Output the (x, y) coordinate of the center of the cell containing the given text.  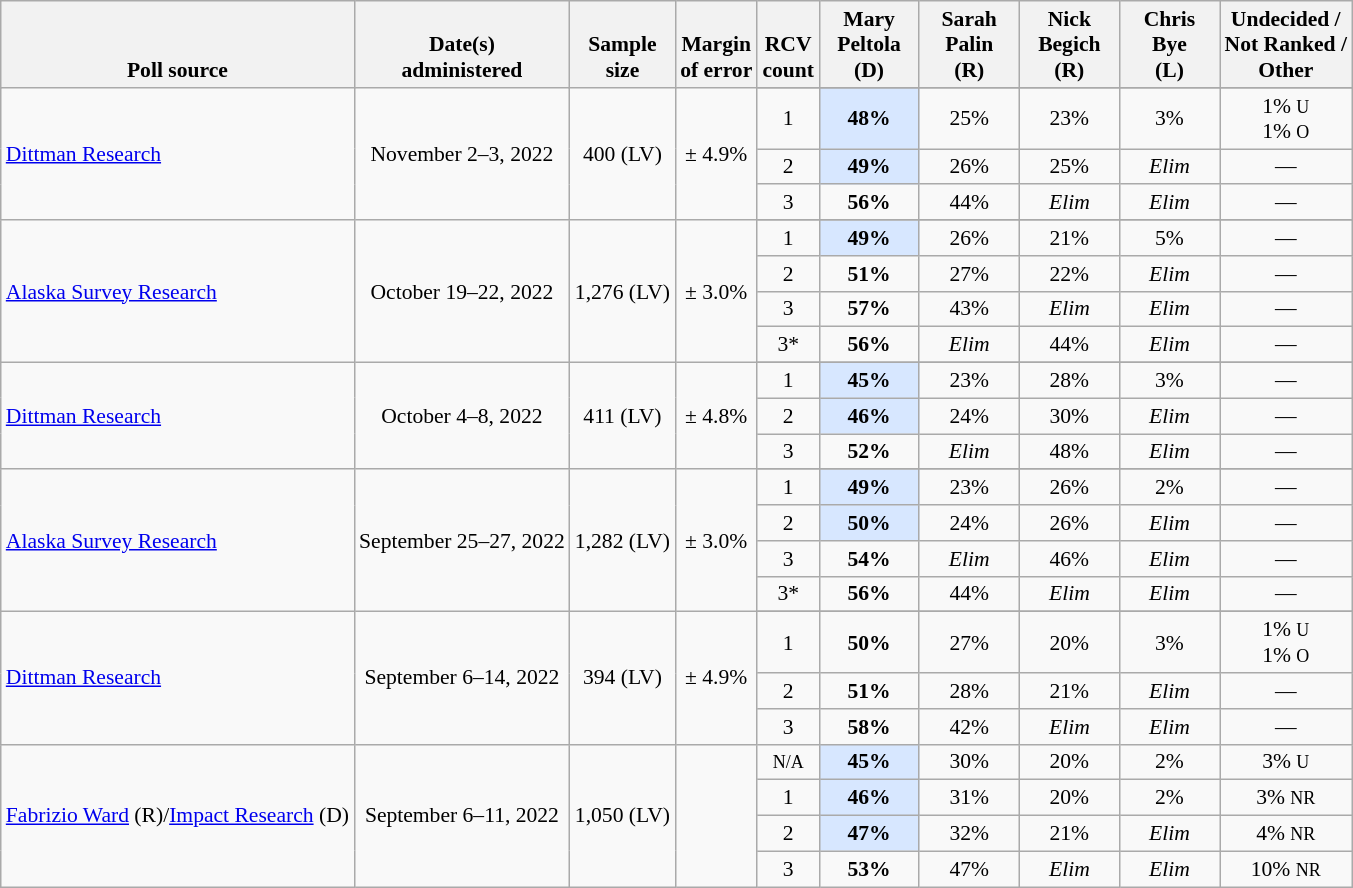
Marginof error (716, 44)
53% (869, 869)
3% NR (1286, 798)
394 (LV) (622, 678)
4% NR (1286, 834)
N/A (788, 762)
22% (1069, 274)
43% (969, 309)
32% (969, 834)
57% (869, 309)
October 4–8, 2022 (462, 416)
52% (869, 452)
Fabrizio Ward (R)/Impact Research (D) (178, 815)
October 19–22, 2022 (462, 291)
411 (LV) (622, 416)
Date(s)administered (462, 44)
42% (969, 727)
400 (LV) (622, 154)
1,282 (LV) (622, 541)
58% (869, 727)
10% NR (1286, 869)
November 2–3, 2022 (462, 154)
Samplesize (622, 44)
ChrisBye(L) (1169, 44)
5% (1169, 238)
1,050 (LV) (622, 815)
RCVcount (788, 44)
September 6–14, 2022 (462, 678)
Poll source (178, 44)
MaryPeltola(D) (869, 44)
September 25–27, 2022 (462, 541)
SarahPalin(R) (969, 44)
31% (969, 798)
September 6–11, 2022 (462, 815)
1,276 (LV) (622, 291)
NickBegich(R) (1069, 44)
± 4.8% (716, 416)
54% (869, 559)
Undecided / Not Ranked / Other (1286, 44)
3% U (1286, 762)
